Detect which cell encompasses the target text, then output its (X, Y) center coordinate. 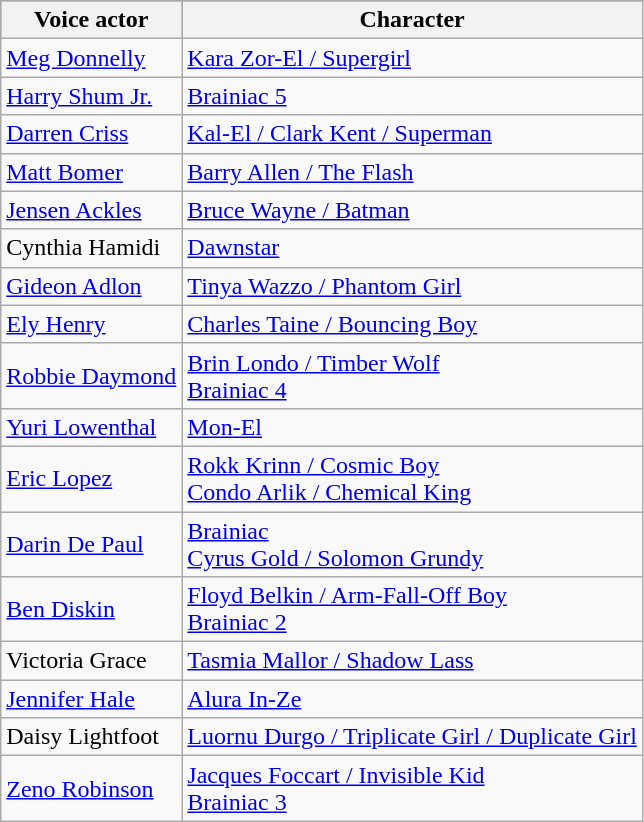
Matt Bomer (92, 172)
Jennifer Hale (92, 699)
Daisy Lightfoot (92, 737)
Tinya Wazzo / Phantom Girl (412, 286)
Barry Allen / The Flash (412, 172)
Kal-El / Clark Kent / Superman (412, 134)
Ben Diskin (92, 610)
Jensen Ackles (92, 210)
Alura In-Ze (412, 699)
Yuri Lowenthal (92, 427)
Luornu Durgo / Triplicate Girl / Duplicate Girl (412, 737)
Brin Londo / Timber WolfBrainiac 4 (412, 376)
Robbie Daymond (92, 376)
Voice actor (92, 20)
Eric Lopez (92, 478)
Rokk Krinn / Cosmic BoyCondo Arlik / Chemical King (412, 478)
BrainiacCyrus Gold / Solomon Grundy (412, 544)
Gideon Adlon (92, 286)
Tasmia Mallor / Shadow Lass (412, 661)
Zeno Robinson (92, 788)
Dawnstar (412, 248)
Victoria Grace (92, 661)
Meg Donnelly (92, 58)
Harry Shum Jr. (92, 96)
Jacques Foccart / Invisible KidBrainiac 3 (412, 788)
Darren Criss (92, 134)
Character (412, 20)
Kara Zor-El / Supergirl (412, 58)
Charles Taine / Bouncing Boy (412, 324)
Ely Henry (92, 324)
Darin De Paul (92, 544)
Floyd Belkin / Arm-Fall-Off BoyBrainiac 2 (412, 610)
Bruce Wayne / Batman (412, 210)
Brainiac 5 (412, 96)
Cynthia Hamidi (92, 248)
Mon-El (412, 427)
